Extract the (x, y) coordinate from the center of the cell holding the provided text.  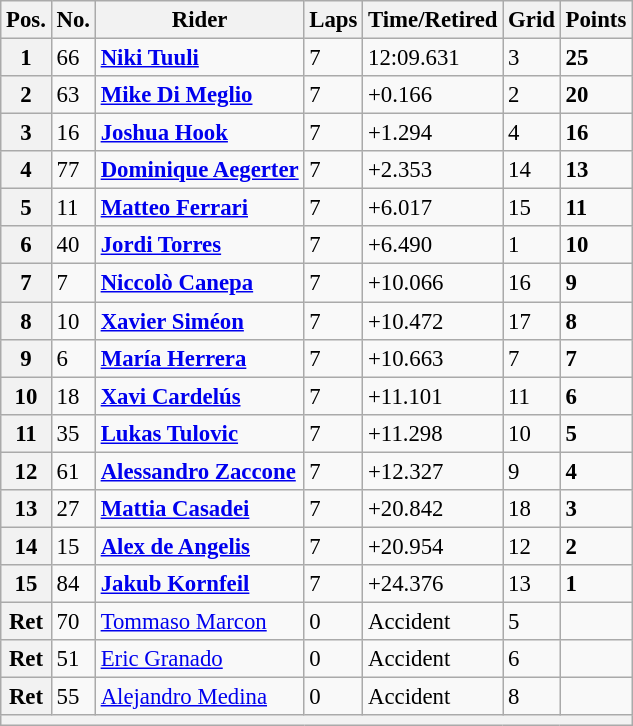
Dominique Aegerter (200, 170)
61 (73, 471)
Mattia Casadei (200, 509)
+0.166 (433, 95)
+20.842 (433, 509)
35 (73, 433)
Rider (200, 20)
Mike Di Meglio (200, 95)
66 (73, 58)
51 (73, 659)
27 (73, 509)
María Herrera (200, 358)
Joshua Hook (200, 133)
Xavier Siméon (200, 321)
Laps (334, 20)
+6.017 (433, 208)
Time/Retired (433, 20)
Matteo Ferrari (200, 208)
+11.101 (433, 396)
+2.353 (433, 170)
Niki Tuuli (200, 58)
55 (73, 697)
+11.298 (433, 433)
+20.954 (433, 546)
Eric Granado (200, 659)
20 (596, 95)
Grid (532, 20)
63 (73, 95)
Xavi Cardelús (200, 396)
+24.376 (433, 584)
No. (73, 20)
+10.472 (433, 321)
Alejandro Medina (200, 697)
12:09.631 (433, 58)
17 (532, 321)
70 (73, 621)
+12.327 (433, 471)
Alex de Angelis (200, 546)
84 (73, 584)
25 (596, 58)
Jakub Kornfeil (200, 584)
40 (73, 245)
+1.294 (433, 133)
Points (596, 20)
Jordi Torres (200, 245)
Pos. (26, 20)
+10.066 (433, 283)
Alessandro Zaccone (200, 471)
77 (73, 170)
Lukas Tulovic (200, 433)
+6.490 (433, 245)
Tommaso Marcon (200, 621)
Niccolò Canepa (200, 283)
+10.663 (433, 358)
